Detect which cell encompasses the target text, then output its [x, y] center coordinate. 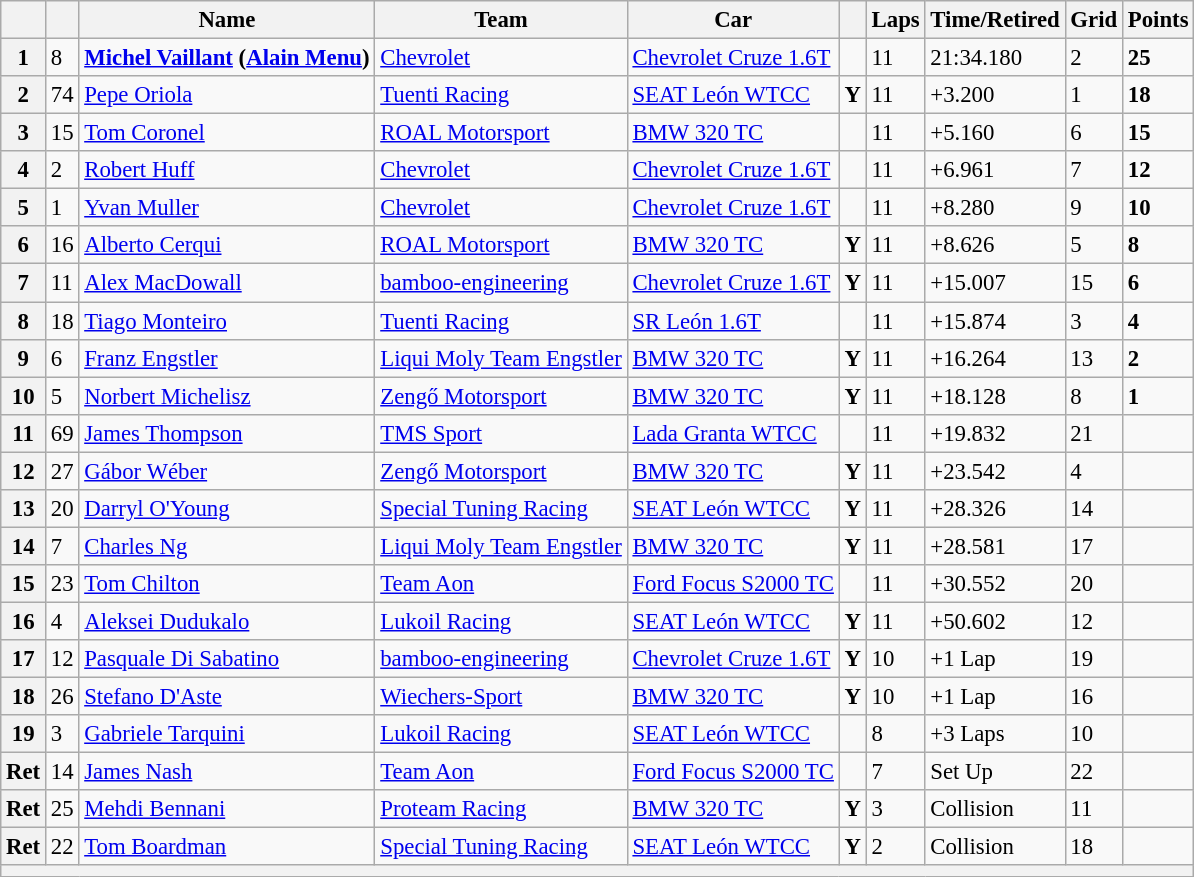
+28.581 [995, 546]
+3.200 [995, 95]
Pepe Oriola [227, 95]
Aleksei Dudukalo [227, 621]
Tiago Monteiro [227, 321]
+50.602 [995, 621]
Tom Chilton [227, 584]
James Nash [227, 772]
+16.264 [995, 358]
Gábor Wéber [227, 471]
26 [62, 697]
+15.007 [995, 283]
74 [62, 95]
Robert Huff [227, 170]
Proteam Racing [501, 809]
Gabriele Tarquini [227, 734]
Pasquale Di Sabatino [227, 659]
+28.326 [995, 509]
Car [733, 20]
+15.874 [995, 321]
Michel Vaillant (Alain Menu) [227, 58]
Charles Ng [227, 546]
Darryl O'Young [227, 509]
Name [227, 20]
Alberto Cerqui [227, 245]
SR León 1.6T [733, 321]
Grid [1094, 20]
21 [1094, 433]
Wiechers-Sport [501, 697]
69 [62, 433]
+30.552 [995, 584]
Stefano D'Aste [227, 697]
+3 Laps [995, 734]
Tom Coronel [227, 133]
Mehdi Bennani [227, 809]
Points [1158, 20]
James Thompson [227, 433]
Laps [896, 20]
+5.160 [995, 133]
+8.626 [995, 245]
Yvan Muller [227, 208]
23 [62, 584]
Lada Granta WTCC [733, 433]
+23.542 [995, 471]
27 [62, 471]
TMS Sport [501, 433]
+8.280 [995, 208]
Franz Engstler [227, 358]
Norbert Michelisz [227, 396]
21:34.180 [995, 58]
+19.832 [995, 433]
Time/Retired [995, 20]
+18.128 [995, 396]
Alex MacDowall [227, 283]
Team [501, 20]
+6.961 [995, 170]
Tom Boardman [227, 847]
Set Up [995, 772]
